Provide the (X, Y) coordinate of the cell's center where the given text is located.  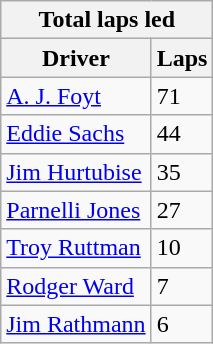
Troy Ruttman (76, 248)
44 (182, 134)
7 (182, 286)
Rodger Ward (76, 286)
Total laps led (107, 20)
Driver (76, 58)
10 (182, 248)
6 (182, 324)
27 (182, 210)
Eddie Sachs (76, 134)
35 (182, 172)
Laps (182, 58)
Jim Hurtubise (76, 172)
71 (182, 96)
A. J. Foyt (76, 96)
Jim Rathmann (76, 324)
Parnelli Jones (76, 210)
